From the cell containing the given text, extract its center point as [x, y] coordinate. 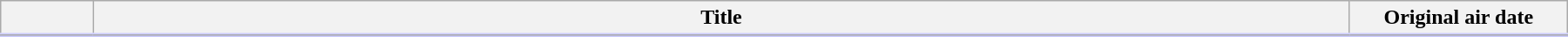
Title [721, 18]
Original air date [1458, 18]
